Detect which cell encompasses the target text, then output its (x, y) center coordinate. 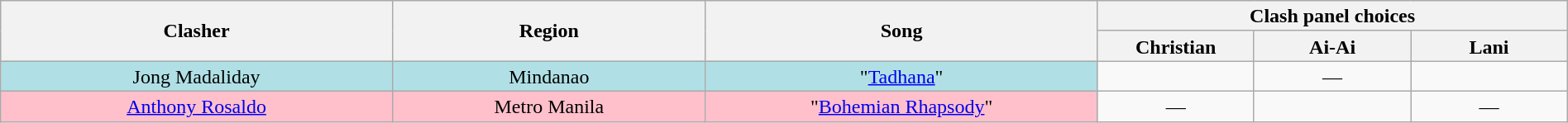
Jong Madaliday (197, 76)
Clasher (197, 31)
Clash panel choices (1332, 17)
Christian (1176, 46)
Mindanao (549, 76)
Song (901, 31)
Lani (1489, 46)
Region (549, 31)
"Bohemian Rhapsody" (901, 106)
Anthony Rosaldo (197, 106)
"Tadhana" (901, 76)
Ai-Ai (1331, 46)
Metro Manila (549, 106)
